Return the (X, Y) coordinate for the center point of the cell that contains the specified text.  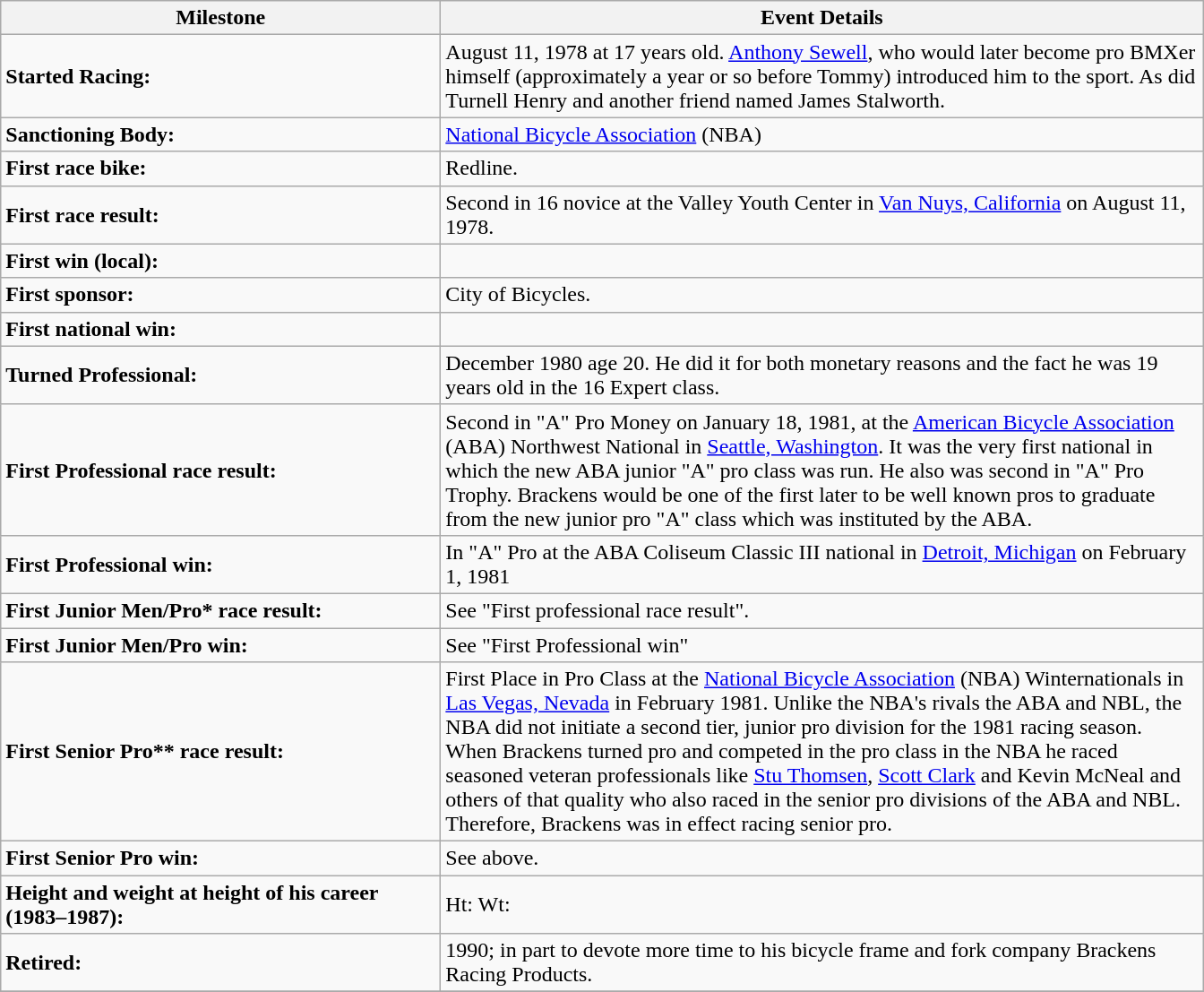
First race result: (220, 215)
Event Details (822, 18)
First Professional win: (220, 565)
National Bicycle Association (NBA) (822, 134)
First win (local): (220, 261)
City of Bicycles. (822, 295)
Started Racing: (220, 76)
Sanctioning Body: (220, 134)
First national win: (220, 329)
In "A" Pro at the ABA Coliseum Classic III national in Detroit, Michigan on February 1, 1981 (822, 565)
See above. (822, 858)
Second in 16 novice at the Valley Youth Center in Van Nuys, California on August 11, 1978. (822, 215)
First race bike: (220, 168)
Ht: Wt: (822, 905)
Milestone (220, 18)
Redline. (822, 168)
Height and weight at height of his career (1983–1987): (220, 905)
See "First Professional win" (822, 644)
First sponsor: (220, 295)
First Junior Men/Pro* race result: (220, 610)
December 1980 age 20. He did it for both monetary reasons and the fact he was 19 years old in the 16 Expert class. (822, 375)
1990; in part to devote more time to his bicycle frame and fork company Brackens Racing Products. (822, 962)
First Professional race result: (220, 470)
First Senior Pro win: (220, 858)
First Junior Men/Pro win: (220, 644)
Retired: (220, 962)
See "First professional race result". (822, 610)
First Senior Pro** race result: (220, 752)
Turned Professional: (220, 375)
